Scan for the cell matching the given text and deliver its (X, Y) coordinate at center. 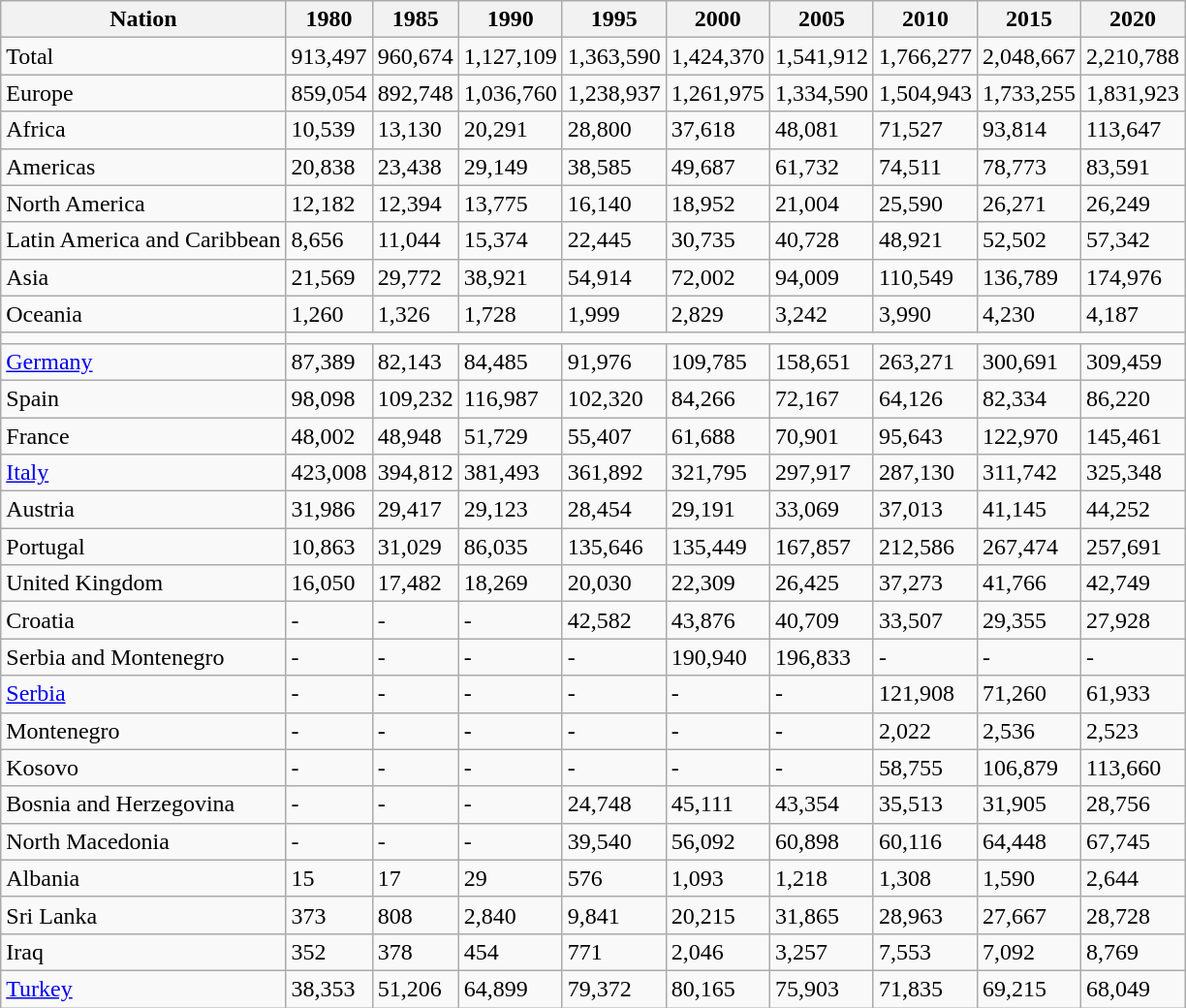
57,342 (1134, 240)
United Kingdom (143, 583)
1,999 (614, 314)
361,892 (614, 473)
72,002 (717, 277)
1,831,923 (1134, 93)
26,425 (822, 583)
1,260 (329, 314)
122,970 (1029, 435)
49,687 (717, 167)
28,728 (1134, 915)
859,054 (329, 93)
31,905 (1029, 804)
3,257 (822, 952)
2,210,788 (1134, 56)
1985 (415, 19)
116,987 (510, 398)
18,269 (510, 583)
72,167 (822, 398)
102,320 (614, 398)
29,149 (510, 167)
37,273 (924, 583)
Kosovo (143, 768)
24,748 (614, 804)
51,206 (415, 989)
Portugal (143, 547)
Sri Lanka (143, 915)
52,502 (1029, 240)
1,093 (717, 878)
2,523 (1134, 731)
4,230 (1029, 314)
Albania (143, 878)
48,002 (329, 435)
2,536 (1029, 731)
18,952 (717, 204)
Italy (143, 473)
67,745 (1134, 841)
12,182 (329, 204)
41,145 (1029, 510)
28,963 (924, 915)
378 (415, 952)
29,123 (510, 510)
44,252 (1134, 510)
113,660 (1134, 768)
22,445 (614, 240)
29,772 (415, 277)
Turkey (143, 989)
8,769 (1134, 952)
2005 (822, 19)
136,789 (1029, 277)
27,667 (1029, 915)
38,921 (510, 277)
55,407 (614, 435)
33,507 (924, 620)
300,691 (1029, 362)
84,485 (510, 362)
39,540 (614, 841)
71,835 (924, 989)
808 (415, 915)
20,215 (717, 915)
892,748 (415, 93)
1,424,370 (717, 56)
7,553 (924, 952)
91,976 (614, 362)
10,863 (329, 547)
109,232 (415, 398)
Africa (143, 130)
196,833 (822, 657)
Montenegro (143, 731)
North Macedonia (143, 841)
158,651 (822, 362)
48,081 (822, 130)
1,541,912 (822, 56)
33,069 (822, 510)
60,898 (822, 841)
28,454 (614, 510)
16,140 (614, 204)
22,309 (717, 583)
30,735 (717, 240)
2,046 (717, 952)
1,363,590 (614, 56)
42,582 (614, 620)
82,143 (415, 362)
2,022 (924, 731)
212,586 (924, 547)
43,876 (717, 620)
167,857 (822, 547)
North America (143, 204)
23,438 (415, 167)
10,539 (329, 130)
98,098 (329, 398)
110,549 (924, 277)
40,709 (822, 620)
1,733,255 (1029, 93)
1,766,277 (924, 56)
21,569 (329, 277)
1,728 (510, 314)
13,775 (510, 204)
35,513 (924, 804)
2,840 (510, 915)
1990 (510, 19)
Iraq (143, 952)
1,334,590 (822, 93)
423,008 (329, 473)
Serbia and Montenegro (143, 657)
15,374 (510, 240)
2000 (717, 19)
381,493 (510, 473)
83,591 (1134, 167)
40,728 (822, 240)
29,191 (717, 510)
71,527 (924, 130)
France (143, 435)
Latin America and Caribbean (143, 240)
48,921 (924, 240)
29 (510, 878)
Bosnia and Herzegovina (143, 804)
321,795 (717, 473)
576 (614, 878)
31,029 (415, 547)
60,116 (924, 841)
113,647 (1134, 130)
41,766 (1029, 583)
352 (329, 952)
74,511 (924, 167)
86,035 (510, 547)
17,482 (415, 583)
11,044 (415, 240)
26,271 (1029, 204)
29,417 (415, 510)
1,326 (415, 314)
45,111 (717, 804)
20,030 (614, 583)
87,389 (329, 362)
82,334 (1029, 398)
145,461 (1134, 435)
61,732 (822, 167)
309,459 (1134, 362)
31,865 (822, 915)
257,691 (1134, 547)
37,013 (924, 510)
Americas (143, 167)
109,785 (717, 362)
1,308 (924, 878)
9,841 (614, 915)
20,291 (510, 130)
28,756 (1134, 804)
267,474 (1029, 547)
Germany (143, 362)
3,242 (822, 314)
Asia (143, 277)
1,590 (1029, 878)
26,249 (1134, 204)
29,355 (1029, 620)
1995 (614, 19)
12,394 (415, 204)
20,838 (329, 167)
4,187 (1134, 314)
86,220 (1134, 398)
311,742 (1029, 473)
Spain (143, 398)
106,879 (1029, 768)
28,800 (614, 130)
54,914 (614, 277)
2020 (1134, 19)
95,643 (924, 435)
78,773 (1029, 167)
17 (415, 878)
2,048,667 (1029, 56)
190,940 (717, 657)
58,755 (924, 768)
2015 (1029, 19)
70,901 (822, 435)
2,829 (717, 314)
1,036,760 (510, 93)
1,238,937 (614, 93)
121,908 (924, 694)
61,933 (1134, 694)
263,271 (924, 362)
64,448 (1029, 841)
1,261,975 (717, 93)
454 (510, 952)
56,092 (717, 841)
Total (143, 56)
3,990 (924, 314)
287,130 (924, 473)
16,050 (329, 583)
94,009 (822, 277)
93,814 (1029, 130)
71,260 (1029, 694)
1,504,943 (924, 93)
64,899 (510, 989)
64,126 (924, 398)
38,353 (329, 989)
48,948 (415, 435)
69,215 (1029, 989)
79,372 (614, 989)
84,266 (717, 398)
1,127,109 (510, 56)
25,590 (924, 204)
135,646 (614, 547)
42,749 (1134, 583)
Nation (143, 19)
21,004 (822, 204)
174,976 (1134, 277)
2010 (924, 19)
43,354 (822, 804)
80,165 (717, 989)
Oceania (143, 314)
771 (614, 952)
51,729 (510, 435)
Croatia (143, 620)
394,812 (415, 473)
373 (329, 915)
1980 (329, 19)
960,674 (415, 56)
38,585 (614, 167)
15 (329, 878)
2,644 (1134, 878)
7,092 (1029, 952)
1,218 (822, 878)
27,928 (1134, 620)
297,917 (822, 473)
Austria (143, 510)
8,656 (329, 240)
61,688 (717, 435)
37,618 (717, 130)
68,049 (1134, 989)
31,986 (329, 510)
913,497 (329, 56)
75,903 (822, 989)
325,348 (1134, 473)
Serbia (143, 694)
135,449 (717, 547)
13,130 (415, 130)
Europe (143, 93)
